Find where the given text appears and provide that cell's center as [x, y] coordinate. 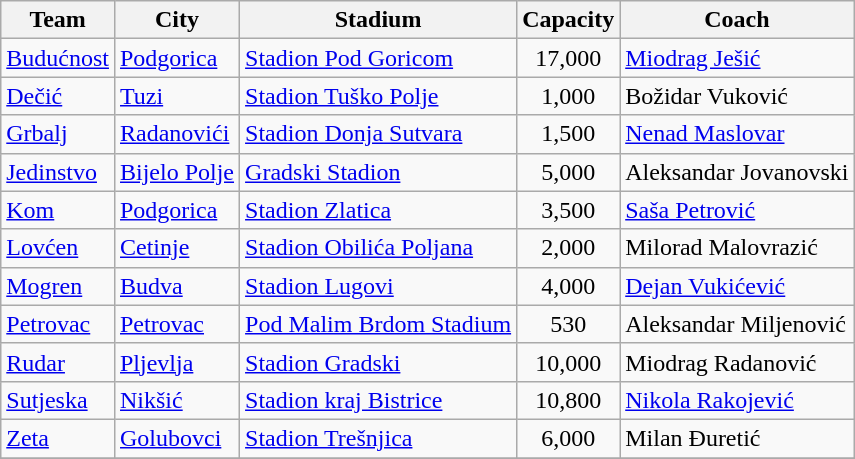
Pljevlja [176, 362]
Sutjeska [58, 400]
1,000 [568, 96]
Nenad Maslovar [737, 134]
Kom [58, 210]
Nikola Rakojević [737, 400]
Lovćen [58, 248]
Stadion Zlatica [378, 210]
Stadium [378, 20]
4,000 [568, 286]
Grbalj [58, 134]
Team [58, 20]
Stadion Trešnjica [378, 438]
Cetinje [176, 248]
City [176, 20]
Stadion Donja Sutvara [378, 134]
Coach [737, 20]
530 [568, 324]
Milorad Malovrazić [737, 248]
Dejan Vukićević [737, 286]
17,000 [568, 58]
Miodrag Ješić [737, 58]
Milan Đuretić [737, 438]
Aleksandar Jovanovski [737, 172]
Budva [176, 286]
Rudar [58, 362]
10,800 [568, 400]
Pod Malim Brdom Stadium [378, 324]
Stadion Tuško Polje [378, 96]
Saša Petrović [737, 210]
Stadion Lugovi [378, 286]
Jedinstvo [58, 172]
Budućnost [58, 58]
Miodrag Radanović [737, 362]
Tuzi [176, 96]
Stadion Obilića Poljana [378, 248]
Radanovići [176, 134]
Golubovci [176, 438]
Mogren [58, 286]
Božidar Vuković [737, 96]
Stadion kraj Bistrice [378, 400]
Stadion Gradski [378, 362]
Nikšić [176, 400]
Gradski Stadion [378, 172]
Bijelo Polje [176, 172]
Aleksandar Miljenović [737, 324]
Stadion Pod Goricom [378, 58]
2,000 [568, 248]
Zeta [58, 438]
Dečić [58, 96]
3,500 [568, 210]
6,000 [568, 438]
1,500 [568, 134]
5,000 [568, 172]
Capacity [568, 20]
10,000 [568, 362]
